From the cell containing the given text, extract its center point as (X, Y) coordinate. 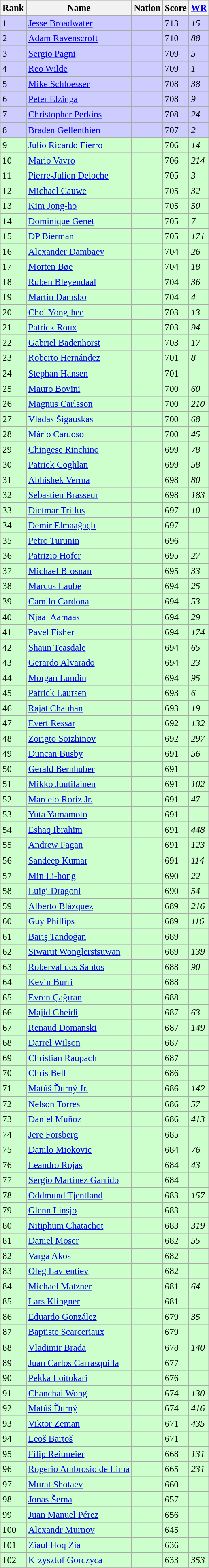
Chanchai Wong (79, 1393)
Mike Schloesser (79, 84)
130 (199, 1393)
Leoš Bartoš (79, 1439)
Sandeep Kumar (79, 860)
668 (176, 1454)
Darrel Wilson (79, 1043)
Njaal Aamaas (79, 617)
44 (13, 678)
Min Li-hong (79, 876)
216 (199, 906)
416 (199, 1408)
114 (199, 860)
Michael Matzner (79, 1287)
46 (13, 708)
Mário Cardoso (79, 434)
Jonas Šerna (79, 1500)
42 (13, 647)
Rank (13, 8)
37 (13, 571)
Mauro Bovini (79, 389)
Morgan Lundin (79, 678)
Julio Ricardo Fierro (79, 145)
86 (13, 1317)
Patrick Roux (79, 328)
Morten Bøe (79, 267)
Evert Ressar (79, 723)
140 (199, 1347)
71 (13, 1089)
Gabriel Badenhorst (79, 343)
67 (13, 1028)
131 (199, 1454)
660 (176, 1485)
413 (199, 1119)
101 (13, 1545)
Braden Gellenthien (79, 130)
Choi Yong-hee (79, 313)
52 (13, 800)
435 (199, 1423)
Andrew Fagan (79, 845)
Baptiste Scarceriaux (79, 1332)
Sergio Martínez Garrido (79, 1180)
Pekka Loitokari (79, 1378)
Matúš Ďurný (79, 1408)
66 (13, 1013)
231 (199, 1469)
Guy Phillips (79, 921)
Roberto Hernández (79, 358)
39 (13, 602)
Eduardo González (79, 1317)
Roberval dos Santos (79, 967)
Dietmar Trillus (79, 511)
61 (13, 936)
Abhishek Verma (79, 480)
Kevin Burri (79, 982)
81 (13, 1241)
319 (199, 1225)
Jesse Broadwater (79, 23)
Patrick Coghlan (79, 465)
93 (13, 1423)
Patrizio Hofer (79, 556)
69 (13, 1058)
Leandro Rojas (79, 1165)
Renaud Domanski (79, 1028)
Reo Wilde (79, 69)
100 (13, 1530)
Rajat Chauhan (79, 708)
Name (79, 8)
82 (13, 1256)
Sebastien Brasseur (79, 495)
Murat Shotaev (79, 1485)
70 (13, 1073)
Chingese Rinchino (79, 449)
91 (13, 1393)
74 (13, 1134)
Alexandr Murnov (79, 1530)
89 (13, 1363)
665 (176, 1469)
Adam Ravenscroft (79, 38)
Sergio Pagni (79, 54)
98 (13, 1500)
Daniel Moser (79, 1241)
28 (13, 434)
685 (176, 1134)
210 (199, 404)
59 (13, 906)
Pavel Fisher (79, 632)
84 (13, 1287)
Glenn Linsjo (79, 1211)
96 (13, 1469)
Nitiphum Chatachot (79, 1225)
297 (199, 738)
448 (199, 830)
83 (13, 1271)
51 (13, 784)
657 (176, 1500)
87 (13, 1332)
Christopher Perkins (79, 115)
62 (13, 952)
72 (13, 1104)
Marcelo Roriz Jr. (79, 800)
Michael Cauwe (79, 191)
Juan Manuel Pérez (79, 1515)
Christian Raupach (79, 1058)
41 (13, 632)
48 (13, 738)
Daniel Muñoz (79, 1119)
Majid Gheidi (79, 1013)
77 (13, 1180)
16 (13, 251)
Viktor Zeman (79, 1423)
92 (13, 1408)
40 (13, 617)
102 (199, 784)
Eshaq Ibrahim (79, 830)
Marcus Laube (79, 587)
Jere Forsberg (79, 1134)
Kim Jong-ho (79, 206)
Peter Elzinga (79, 99)
132 (199, 723)
696 (176, 541)
97 (13, 1485)
Siwarut Wonglerstsuwan (79, 952)
75 (13, 1149)
123 (199, 845)
Juan Carlos Carrasquilla (79, 1363)
Evren Çağıran (79, 998)
Ziaul Hoq Zia (79, 1545)
174 (199, 632)
Chris Bell (79, 1073)
Danilo Miokovic (79, 1149)
Oddmund Tjentland (79, 1195)
99 (13, 1515)
11 (13, 175)
Magnus Carlsson (79, 404)
116 (199, 921)
183 (199, 495)
676 (176, 1378)
713 (176, 23)
20 (13, 313)
Score (176, 8)
DP Bierman (79, 236)
Duncan Busby (79, 754)
Michael Brosnan (79, 571)
Alberto Blázquez (79, 906)
Zorigto Soizhinov (79, 738)
Lars Klingner (79, 1302)
79 (13, 1211)
30 (13, 465)
Nelson Torres (79, 1104)
Luigi Dragoni (79, 891)
31 (13, 480)
Nation (147, 8)
Barış Tandoğan (79, 936)
34 (13, 526)
149 (199, 1028)
Gerald Bernhuber (79, 769)
Alexander Dambaev (79, 251)
Rogerio Ambrosio de Lima (79, 1469)
Yuta Yamamoto (79, 815)
Camilo Cardona (79, 602)
Gerardo Alvarado (79, 662)
49 (13, 754)
WR (199, 8)
Vladimir Brada (79, 1347)
Oleg Lavrentiev (79, 1271)
Pierre-Julien Deloche (79, 175)
Varga Akos (79, 1256)
636 (176, 1545)
Shaun Teasdale (79, 647)
171 (199, 236)
Mario Vavro (79, 160)
Patrick Laursen (79, 693)
139 (199, 952)
85 (13, 1302)
Demir Elmaağaçlı (79, 526)
677 (176, 1363)
Matúš Ďurný Jr. (79, 1089)
Dominique Genet (79, 221)
21 (13, 328)
157 (199, 1195)
678 (176, 1347)
73 (13, 1119)
Martin Damsbo (79, 297)
Mikko Juutilainen (79, 784)
Stephan Hansen (79, 373)
645 (176, 1530)
Filip Reitmeier (79, 1454)
214 (199, 160)
Ruben Bleyendaal (79, 282)
710 (176, 38)
Petro Turunin (79, 541)
142 (199, 1089)
Vladas Šigauskas (79, 419)
656 (176, 1515)
12 (13, 191)
707 (176, 130)
